Identify which cell holds the provided text, then report its [X, Y] central coordinate. 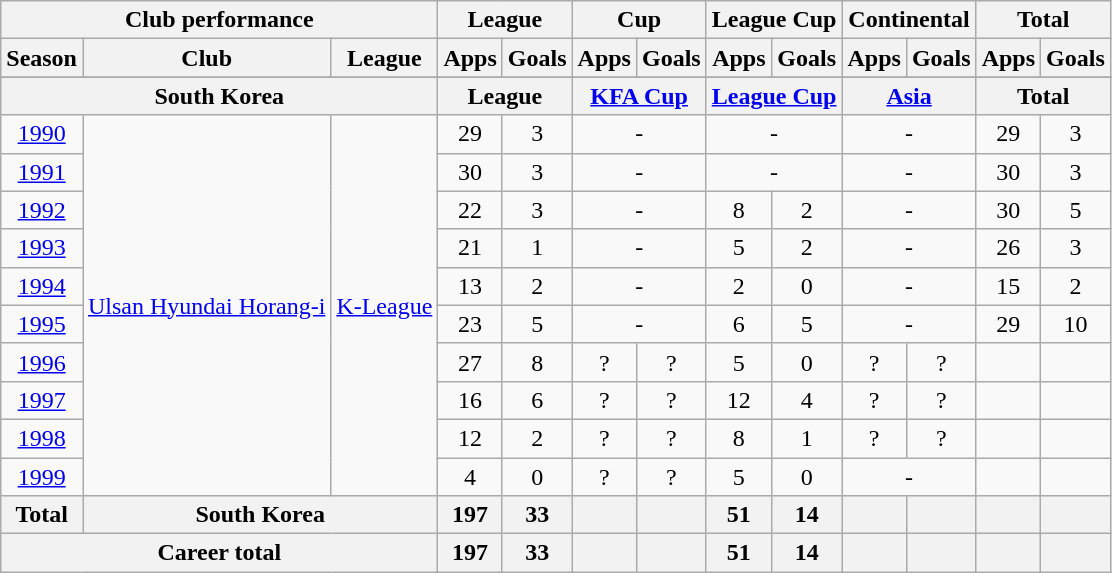
1994 [42, 286]
1999 [42, 477]
Asia [909, 96]
1997 [42, 400]
27 [470, 362]
1991 [42, 172]
21 [470, 248]
1998 [42, 438]
1990 [42, 134]
Cup [639, 20]
Club performance [220, 20]
Career total [220, 553]
KFA Cup [639, 96]
Ulsan Hyundai Horang-i [206, 306]
26 [1008, 248]
1993 [42, 248]
Club [206, 58]
K-League [384, 306]
15 [1008, 286]
22 [470, 210]
10 [1076, 324]
16 [470, 400]
1995 [42, 324]
1992 [42, 210]
Season [42, 58]
23 [470, 324]
1996 [42, 362]
Continental [909, 20]
13 [470, 286]
